Search for the cell housing the specified text and yield its (x, y) center coordinate. 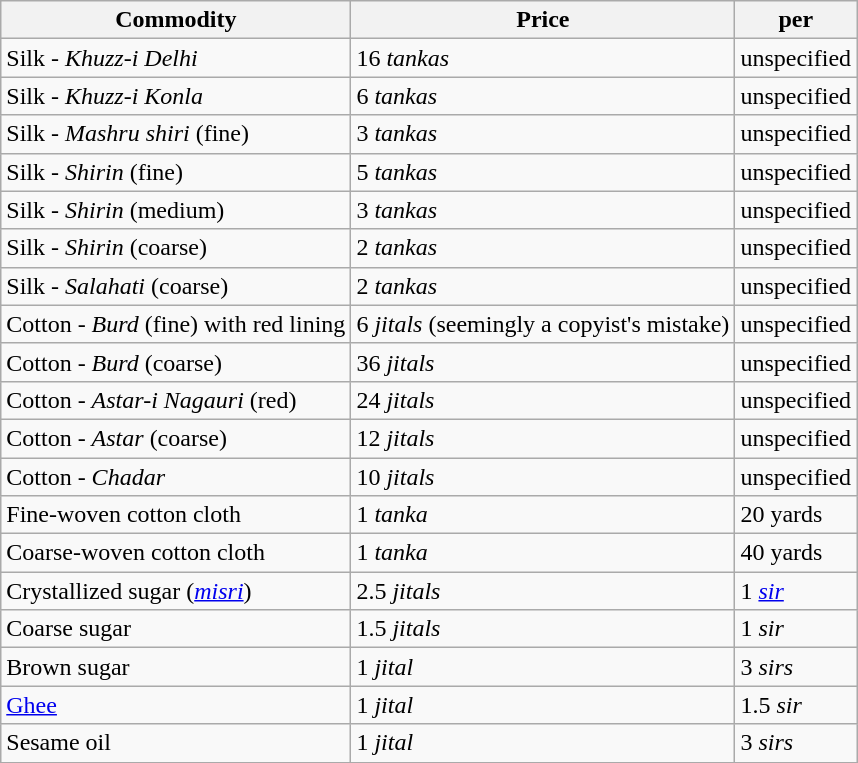
20 yards (796, 515)
Cotton - Astar-i Nagauri (red) (176, 400)
Ghee (176, 705)
40 yards (796, 553)
6 tankas (543, 96)
10 jitals (543, 477)
Coarse sugar (176, 629)
Coarse-woven cotton cloth (176, 553)
per (796, 20)
Silk - Khuzz-i Konla (176, 96)
12 jitals (543, 438)
Cotton - Burd (fine) with red lining (176, 324)
Price (543, 20)
2.5 jitals (543, 591)
Silk - Shirin (medium) (176, 210)
Cotton - Burd (coarse) (176, 362)
Brown sugar (176, 667)
36 jitals (543, 362)
Cotton - Chadar (176, 477)
Cotton - Astar (coarse) (176, 438)
Silk - Shirin (coarse) (176, 248)
Silk - Salahati (coarse) (176, 286)
Fine-woven cotton cloth (176, 515)
1.5 jitals (543, 629)
6 jitals (seemingly a copyist's mistake) (543, 324)
Commodity (176, 20)
Crystallized sugar (misri) (176, 591)
Silk - Shirin (fine) (176, 172)
16 tankas (543, 58)
24 jitals (543, 400)
Sesame oil (176, 743)
5 tankas (543, 172)
1.5 sir (796, 705)
Silk - Khuzz-i Delhi (176, 58)
Silk - Mashru shiri (fine) (176, 134)
